Locate the cell with the specified text and output its (X, Y) center coordinate. 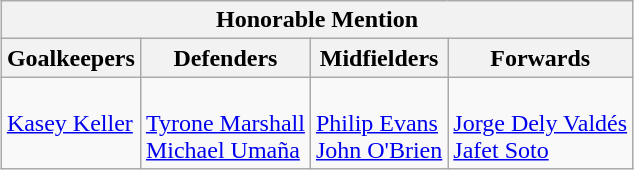
Goalkeepers (70, 58)
Tyrone Marshall Michael Umaña (225, 123)
Jorge Dely Valdés Jafet Soto (540, 123)
Honorable Mention (316, 20)
Philip Evans John O'Brien (378, 123)
Defenders (225, 58)
Forwards (540, 58)
Kasey Keller (70, 123)
Midfielders (378, 58)
